From the cell containing the given text, extract its center point as (X, Y) coordinate. 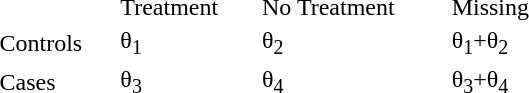
θ1 (188, 43)
θ2 (354, 43)
